Identify which cell holds the provided text, then report its (x, y) central coordinate. 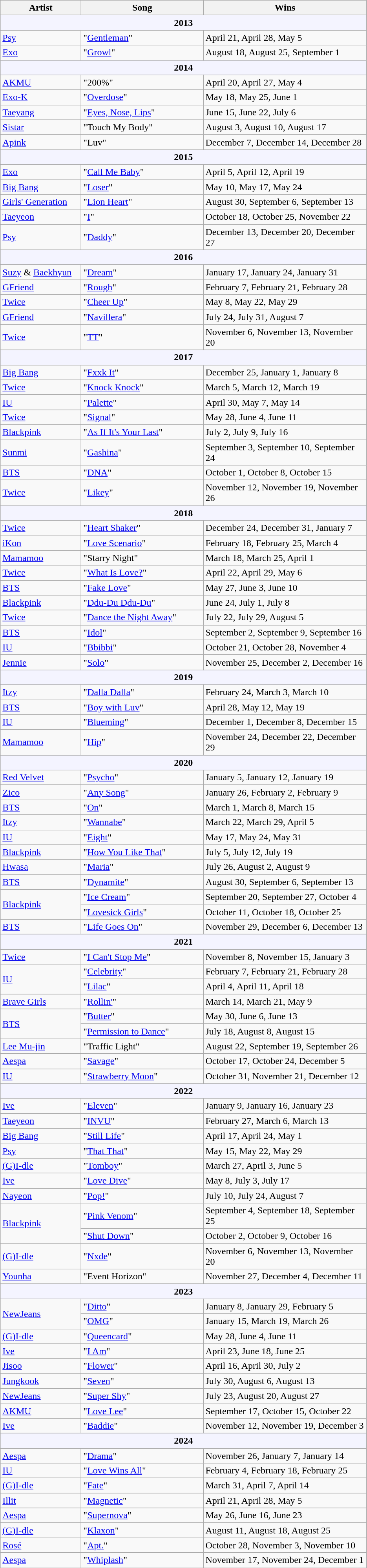
July 30, August 6, August 13 (285, 1381)
October 18, October 25, November 22 (285, 217)
"Starry Night" (142, 558)
Younha (41, 1277)
May 30, June 6, June 13 (285, 1016)
"Touch My Body" (142, 127)
2013 (184, 23)
January 9, January 16, January 23 (285, 1106)
May 27, June 3, June 10 (285, 588)
"Fake Love" (142, 588)
April 4, April 11, April 18 (285, 987)
"Magnetic" (142, 1501)
May 10, May 17, May 24 (285, 187)
March 27, April 3, June 5 (285, 1166)
"Dream" (142, 272)
"Loser" (142, 187)
"Life Goes On" (142, 927)
"Gentleman" (142, 38)
September 17, October 15, October 22 (285, 1411)
Suzy & Baekhyun (41, 272)
January 26, February 2, February 9 (285, 792)
"Seven" (142, 1381)
"200%" (142, 82)
"I" (142, 217)
October 31, November 21, December 12 (285, 1076)
December 25, January 1, January 8 (285, 372)
October 2, October 9, October 16 (285, 1236)
"Pink Venom" (142, 1216)
March 22, March 29, April 5 (285, 822)
April 17, April 24, May 1 (285, 1136)
"Event Horizon" (142, 1277)
May 8, May 22, May 29 (285, 302)
March 31, April 7, April 14 (285, 1486)
May 17, May 24, May 31 (285, 837)
November 27, December 4, December 11 (285, 1277)
April 30, May 7, May 14 (285, 402)
"TT" (142, 337)
"Baddie" (142, 1426)
October 1, October 8, October 15 (285, 473)
Artist (41, 8)
August 22, September 19, September 26 (285, 1046)
Exo-K (41, 97)
"Lilac" (142, 987)
August 3, August 10, August 17 (285, 127)
"On" (142, 807)
2024 (184, 1441)
Jennie (41, 662)
"Gashina" (142, 452)
"Solo" (142, 662)
"Eyes, Nose, Lips" (142, 112)
March 18, March 25, April 1 (285, 558)
"Eight" (142, 837)
September 4, September 18, September 25 (285, 1216)
"Heart Shaker" (142, 528)
"Drama" (142, 1456)
Nayeon (41, 1195)
February 4, February 18, February 25 (285, 1471)
April 20, April 27, May 4 (285, 82)
"Boy with Luv" (142, 707)
Sunmi (41, 452)
Taeyang (41, 112)
"Love Dive" (142, 1180)
Jungkook (41, 1381)
"Dance the Night Away" (142, 617)
"Flower" (142, 1366)
"Supernova" (142, 1515)
March 14, March 21, May 9 (285, 1002)
2022 (184, 1091)
"Ice Cream" (142, 897)
July 2, July 9, July 16 (285, 432)
April 22, April 29, May 6 (285, 573)
"What Is Love?" (142, 573)
July 5, July 12, July 19 (285, 852)
"Likey" (142, 493)
2020 (184, 763)
August 11, August 18, August 25 (285, 1530)
"Palette" (142, 402)
"Rollin'" (142, 1002)
January 8, January 29, February 5 (285, 1306)
"Love Wins All" (142, 1471)
November 12, November 19, November 26 (285, 493)
"Permission to Dance" (142, 1031)
December 13, December 20, December 27 (285, 237)
"How You Like That" (142, 852)
November 29, December 6, December 13 (285, 927)
"Tomboy" (142, 1166)
"As If It's Your Last" (142, 432)
"Lion Heart" (142, 202)
September 3, September 10, September 24 (285, 452)
October 17, October 24, December 5 (285, 1061)
July 22, July 29, August 5 (285, 617)
2014 (184, 67)
"Strawberry Moon" (142, 1076)
Girls' Generation (41, 202)
May 26, June 16, June 23 (285, 1515)
May 18, May 25, June 1 (285, 97)
Sistar (41, 127)
"Dalla Dalla" (142, 692)
"Butter" (142, 1016)
"Cheer Up" (142, 302)
February 18, February 25, March 4 (285, 543)
October 28, November 3, November 10 (285, 1545)
Lee Mu-jin (41, 1046)
November 26, January 7, January 14 (285, 1456)
2017 (184, 357)
December 1, December 8, December 15 (285, 722)
"Maria" (142, 867)
"Dynamite" (142, 882)
June 15, June 22, July 6 (285, 112)
"Ditto" (142, 1306)
"Daddy" (142, 237)
"Navillera" (142, 317)
"Overdose" (142, 97)
January 15, March 19, March 26 (285, 1321)
"Signal" (142, 417)
"Love Lee" (142, 1411)
"DNA" (142, 473)
Hwasa (41, 867)
"OMG" (142, 1321)
"I Am" (142, 1351)
Wins (285, 8)
"Psycho" (142, 778)
March 5, March 12, March 19 (285, 387)
"Growl" (142, 53)
"Savage" (142, 1061)
Apink (41, 142)
July 24, July 31, August 7 (285, 317)
July 18, August 8, August 15 (285, 1031)
2016 (184, 257)
"Ddu-Du Ddu-Du" (142, 603)
March 1, March 8, March 15 (285, 807)
iKon (41, 543)
"Fxxk It" (142, 372)
April 16, April 30, July 2 (285, 1366)
January 5, January 12, January 19 (285, 778)
June 24, July 1, July 8 (285, 603)
"Still Life" (142, 1136)
July 23, August 20, August 27 (285, 1396)
November 12, November 19, December 3 (285, 1426)
"Pop!" (142, 1195)
"Queencard" (142, 1336)
October 11, October 18, October 25 (285, 912)
April 5, April 12, April 19 (285, 172)
"Love Scenario" (142, 543)
April 23, June 18, June 25 (285, 1351)
December 24, December 31, January 7 (285, 528)
January 17, January 24, January 31 (285, 272)
"I Can't Stop Me" (142, 957)
"Idol" (142, 632)
February 27, March 6, March 13 (285, 1121)
Rosé (41, 1545)
2019 (184, 677)
"Bbibbi" (142, 647)
December 7, December 14, December 28 (285, 142)
"Call Me Baby" (142, 172)
"Super Shy" (142, 1396)
"Shut Down" (142, 1236)
"Eleven" (142, 1106)
Brave Girls (41, 1002)
November 8, November 15, January 3 (285, 957)
2023 (184, 1291)
Zico (41, 792)
"Lovesick Girls" (142, 912)
"Blueming" (142, 722)
"Nxde" (142, 1256)
"Apt." (142, 1545)
"Hip" (142, 742)
"Knock Knock" (142, 387)
Illit (41, 1501)
"Any Song" (142, 792)
September 20, September 27, October 4 (285, 897)
July 26, August 2, August 9 (285, 867)
Red Velvet (41, 778)
Jisoo (41, 1366)
2021 (184, 942)
September 2, September 9, September 16 (285, 632)
February 24, March 3, March 10 (285, 692)
July 10, July 24, August 7 (285, 1195)
"Traffic Light" (142, 1046)
November 25, December 2, December 16 (285, 662)
"INVU" (142, 1121)
2015 (184, 157)
May 15, May 22, May 29 (285, 1151)
April 28, May 12, May 19 (285, 707)
October 21, October 28, November 4 (285, 647)
"Fate" (142, 1486)
"Rough" (142, 287)
"Celebrity" (142, 972)
2018 (184, 513)
August 18, August 25, September 1 (285, 53)
November 24, December 22, December 29 (285, 742)
"That That" (142, 1151)
November 17, November 24, December 1 (285, 1560)
May 8, July 3, July 17 (285, 1180)
"Luv" (142, 142)
"Wannabe" (142, 822)
"Whiplash" (142, 1560)
"Klaxon" (142, 1530)
Song (142, 8)
